Scan for the cell matching the given text and deliver its (x, y) coordinate at center. 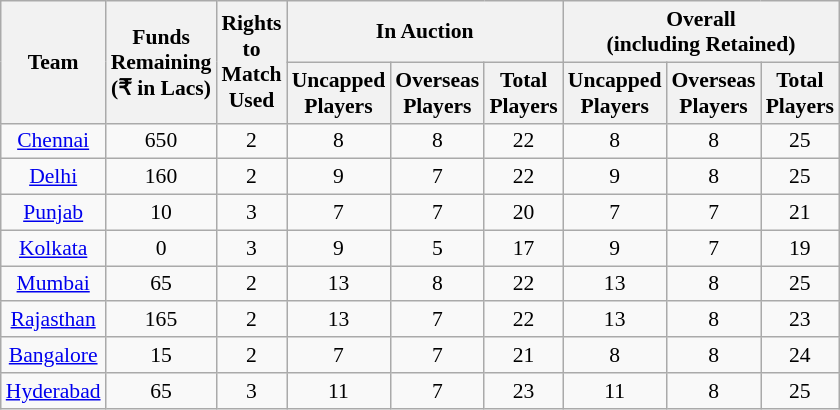
Chennai (54, 141)
10 (162, 212)
0 (162, 248)
160 (162, 177)
24 (800, 355)
Punjab (54, 212)
650 (162, 141)
Mumbai (54, 284)
Funds Remaining (₹ in Lacs) (162, 62)
17 (523, 248)
Rights to Match Used (251, 62)
19 (800, 248)
Bangalore (54, 355)
20 (523, 212)
Overall (including Retained) (701, 32)
Hyderabad (54, 390)
Team (54, 62)
Rajasthan (54, 319)
Delhi (54, 177)
In Auction (425, 32)
Kolkata (54, 248)
5 (437, 248)
165 (162, 319)
15 (162, 355)
